Locate the cell with the specified text and output its (x, y) center coordinate. 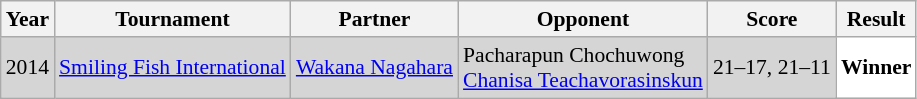
Wakana Nagahara (374, 68)
Partner (374, 19)
Opponent (583, 19)
2014 (28, 68)
21–17, 21–11 (772, 68)
Score (772, 19)
Smiling Fish International (172, 68)
Pacharapun Chochuwong Chanisa Teachavorasinskun (583, 68)
Tournament (172, 19)
Winner (876, 68)
Result (876, 19)
Year (28, 19)
